Determine the [x, y] coordinate at the center of the cell enclosing the given text.  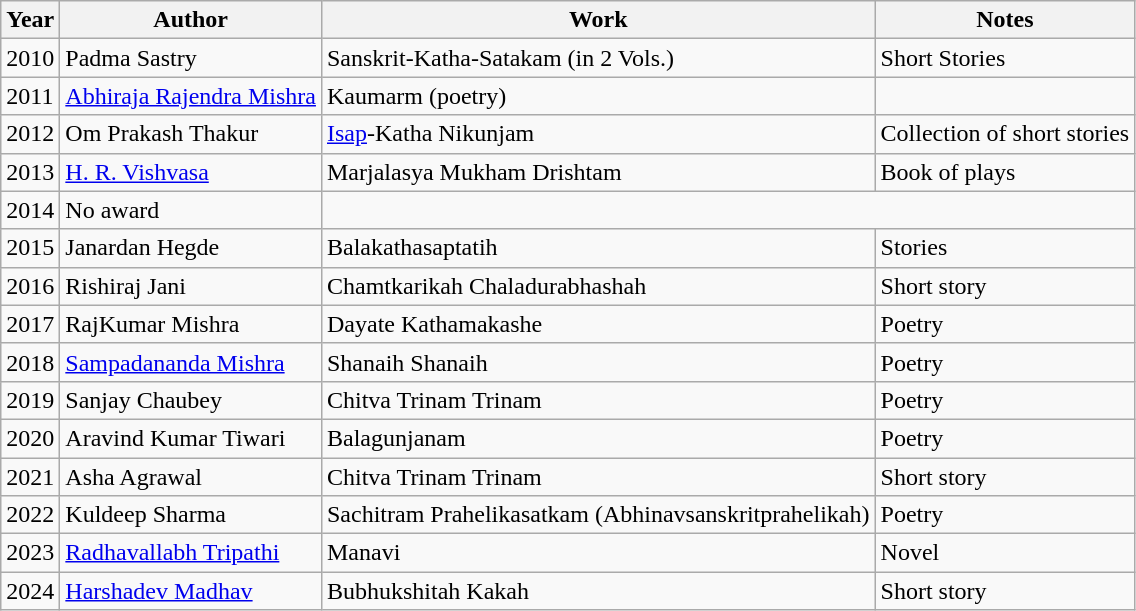
2011 [30, 96]
Harshadev Madhav [191, 591]
Asha Agrawal [191, 477]
Shanaih Shanaih [598, 362]
2016 [30, 286]
Book of plays [1005, 172]
Sanskrit-Katha-Satakam (in 2 Vols.) [598, 58]
Novel [1005, 553]
Work [598, 20]
2022 [30, 515]
Stories [1005, 248]
Janardan Hegde [191, 248]
Radhavallabh Tripathi [191, 553]
Bubhukshitah Kakah [598, 591]
2023 [30, 553]
2017 [30, 324]
Kuldeep Sharma [191, 515]
Sanjay Chaubey [191, 400]
2019 [30, 400]
Dayate Kathamakashe [598, 324]
Year [30, 20]
2018 [30, 362]
2015 [30, 248]
2014 [30, 210]
Aravind Kumar Tiwari [191, 438]
Collection of short stories [1005, 134]
Manavi [598, 553]
Short Stories [1005, 58]
Chamtkarikah Chaladurabhashah [598, 286]
2013 [30, 172]
2021 [30, 477]
Notes [1005, 20]
RajKumar Mishra [191, 324]
2010 [30, 58]
2024 [30, 591]
Balakathasaptatih [598, 248]
Rishiraj Jani [191, 286]
2020 [30, 438]
H. R. Vishvasa [191, 172]
Isap-Katha Nikunjam [598, 134]
Sachitram Prahelikasatkam (Abhinavsanskritprahelikah) [598, 515]
Author [191, 20]
Kaumarm (poetry) [598, 96]
Balagunjanam [598, 438]
Sampadananda Mishra [191, 362]
Abhiraja Rajendra Mishra [191, 96]
Marjalasya Mukham Drishtam [598, 172]
Om Prakash Thakur [191, 134]
2012 [30, 134]
Padma Sastry [191, 58]
No award [191, 210]
